For the text-containing cell, return its midpoint in (X, Y) coordinate format. 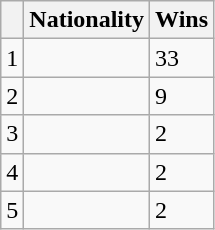
33 (182, 58)
4 (12, 172)
9 (182, 96)
Wins (182, 20)
5 (12, 210)
1 (12, 58)
3 (12, 134)
Nationality (87, 20)
